Capture the cell that displays the provided text and extract its (x, y) central coordinate. 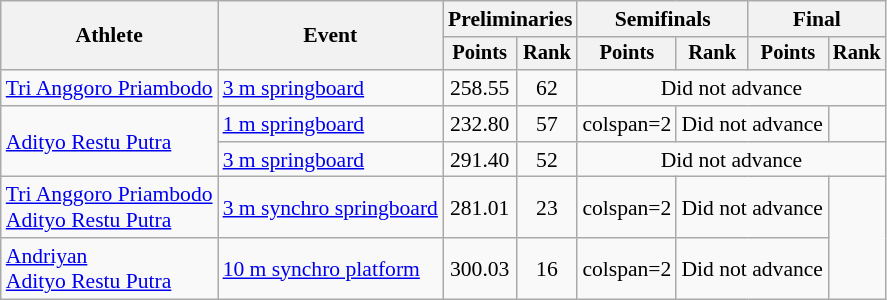
281.01 (480, 208)
Tri Anggoro Priambodo Adityo Restu Putra (110, 208)
62 (546, 88)
Tri Anggoro Priambodo (110, 88)
1 m springboard (330, 124)
52 (546, 160)
Adityo Restu Putra (110, 142)
16 (546, 268)
23 (546, 208)
10 m synchro platform (330, 268)
AndriyanAdityo Restu Putra (110, 268)
291.40 (480, 160)
232.80 (480, 124)
Athlete (110, 36)
3 m synchro springboard (330, 208)
Final (817, 19)
Event (330, 36)
57 (546, 124)
Semifinals (662, 19)
258.55 (480, 88)
300.03 (480, 268)
Preliminaries (510, 19)
